Search for the cell housing the specified text and yield its (x, y) center coordinate. 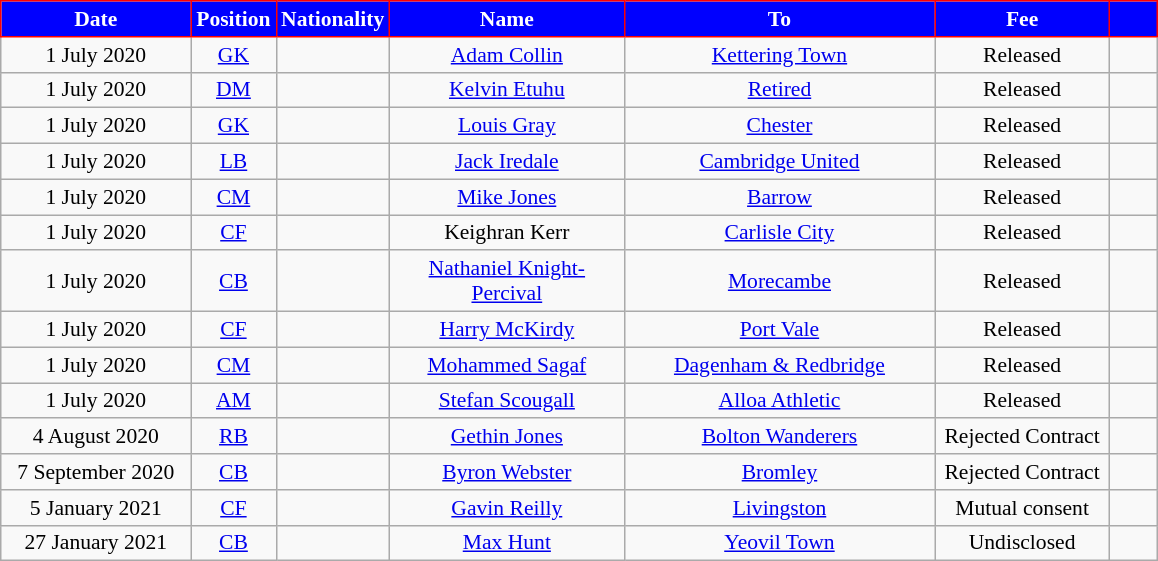
Adam Collin (506, 55)
AM (234, 401)
Cambridge United (779, 162)
7 September 2020 (96, 472)
Bromley (779, 472)
Nationality (332, 19)
Undisclosed (1022, 543)
Jack Iredale (506, 162)
Yeovil Town (779, 543)
Mohammed Sagaf (506, 365)
Keighran Kerr (506, 233)
Port Vale (779, 330)
Byron Webster (506, 472)
27 January 2021 (96, 543)
4 August 2020 (96, 437)
DM (234, 90)
5 January 2021 (96, 508)
RB (234, 437)
Livingston (779, 508)
Chester (779, 126)
Dagenham & Redbridge (779, 365)
Bolton Wanderers (779, 437)
Fee (1022, 19)
Harry McKirdy (506, 330)
Barrow (779, 197)
Mutual consent (1022, 508)
Nathaniel Knight-Percival (506, 282)
Alloa Athletic (779, 401)
Retired (779, 90)
LB (234, 162)
Kelvin Etuhu (506, 90)
Max Hunt (506, 543)
Stefan Scougall (506, 401)
Kettering Town (779, 55)
Morecambe (779, 282)
Position (234, 19)
Name (506, 19)
Louis Gray (506, 126)
Carlisle City (779, 233)
Mike Jones (506, 197)
Date (96, 19)
To (779, 19)
Gethin Jones (506, 437)
Gavin Reilly (506, 508)
